From the cell containing the given text, extract its center point as [x, y] coordinate. 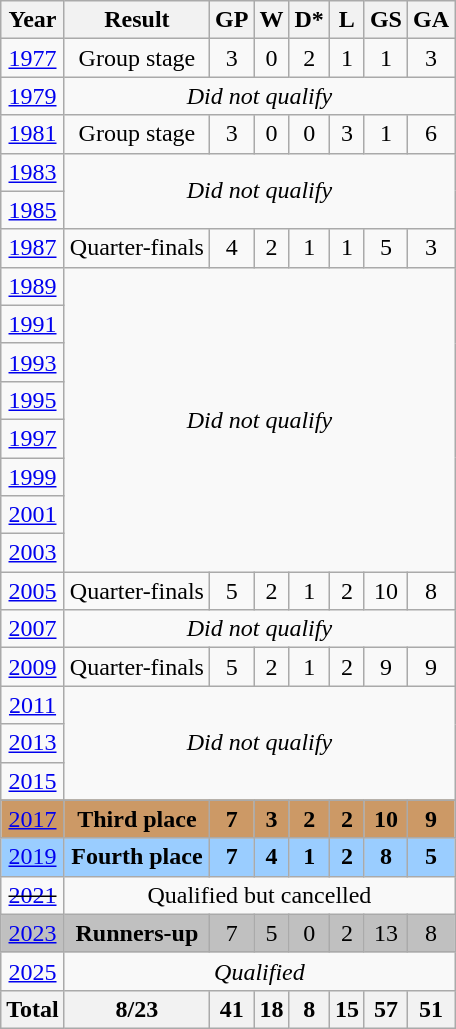
D* [309, 20]
6 [430, 134]
Result [136, 20]
15 [346, 1009]
1983 [33, 172]
2001 [33, 515]
18 [272, 1009]
8/23 [136, 1009]
41 [231, 1009]
1987 [33, 248]
2023 [33, 933]
2015 [33, 781]
2013 [33, 743]
1991 [33, 324]
1981 [33, 134]
Total [33, 1009]
2005 [33, 591]
2003 [33, 553]
Fourth place [136, 857]
2007 [33, 629]
Qualified but cancelled [259, 895]
GP [231, 20]
2017 [33, 819]
GS [386, 20]
2011 [33, 705]
2021 [33, 895]
1995 [33, 400]
13 [386, 933]
1989 [33, 286]
1999 [33, 477]
Runners-up [136, 933]
2025 [33, 971]
2019 [33, 857]
L [346, 20]
W [272, 20]
1985 [33, 210]
57 [386, 1009]
1997 [33, 438]
2009 [33, 667]
GA [430, 20]
Third place [136, 819]
Year [33, 20]
Qualified [259, 971]
51 [430, 1009]
1979 [33, 96]
1993 [33, 362]
1977 [33, 58]
